Provide the [X, Y] coordinate of the cell's center where the given text is located.  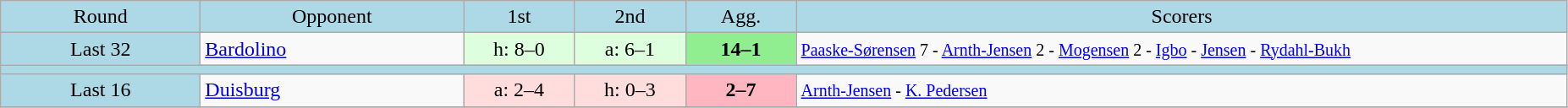
h: 0–3 [630, 90]
h: 8–0 [520, 49]
Scorers [1181, 17]
2–7 [741, 90]
Round [101, 17]
1st [520, 17]
14–1 [741, 49]
2nd [630, 17]
Last 32 [101, 49]
Opponent [332, 17]
Duisburg [332, 90]
Last 16 [101, 90]
Arnth-Jensen - K. Pedersen [1181, 90]
a: 6–1 [630, 49]
Agg. [741, 17]
Paaske-Sørensen 7 - Arnth-Jensen 2 - Mogensen 2 - Igbo - Jensen - Rydahl-Bukh [1181, 49]
a: 2–4 [520, 90]
Bardolino [332, 49]
